Provide the [x, y] coordinate of the cell's center where the given text is located.  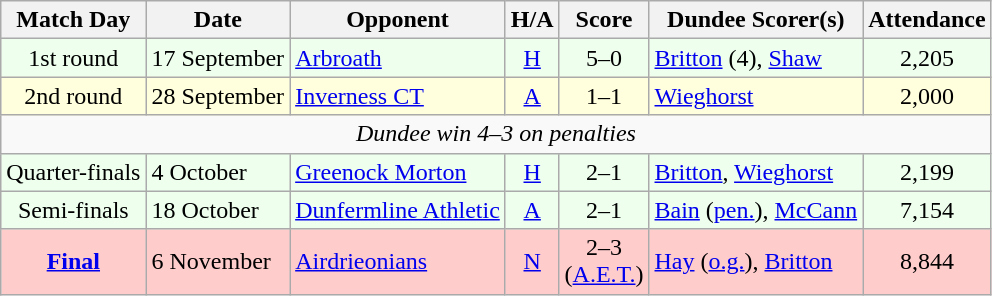
28 September [218, 96]
Inverness CT [398, 96]
H/A [532, 20]
Semi-finals [74, 210]
1st round [74, 58]
Dundee Scorer(s) [756, 20]
7,154 [927, 210]
Wieghorst [756, 96]
18 October [218, 210]
8,844 [927, 262]
2nd round [74, 96]
2,199 [927, 172]
6 November [218, 262]
Dunfermline Athletic [398, 210]
Britton (4), Shaw [756, 58]
N [532, 262]
Match Day [74, 20]
Britton, Wieghorst [756, 172]
2–3(A.E.T.) [604, 262]
Greenock Morton [398, 172]
Dundee win 4–3 on penalties [496, 134]
Date [218, 20]
Hay (o.g.), Britton [756, 262]
5–0 [604, 58]
Bain (pen.), McCann [756, 210]
1–1 [604, 96]
17 September [218, 58]
Final [74, 262]
Airdrieonians [398, 262]
Score [604, 20]
Arbroath [398, 58]
2,205 [927, 58]
Opponent [398, 20]
Attendance [927, 20]
4 October [218, 172]
2,000 [927, 96]
Quarter-finals [74, 172]
